Output the [x, y] coordinate of the center of the cell containing the given text.  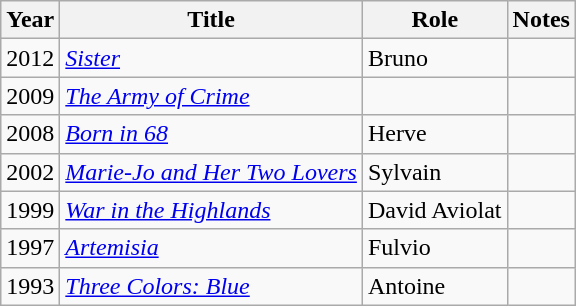
2009 [30, 96]
1993 [30, 286]
2012 [30, 58]
1999 [30, 210]
Three Colors: Blue [212, 286]
Born in 68 [212, 134]
Artemisia [212, 248]
Antoine [434, 286]
Bruno [434, 58]
Notes [541, 20]
2008 [30, 134]
Sister [212, 58]
Title [212, 20]
1997 [30, 248]
Role [434, 20]
Year [30, 20]
The Army of Crime [212, 96]
War in the Highlands [212, 210]
David Aviolat [434, 210]
Marie-Jo and Her Two Lovers [212, 172]
2002 [30, 172]
Fulvio [434, 248]
Sylvain [434, 172]
Herve [434, 134]
